From the cell containing the given text, extract its center point as [x, y] coordinate. 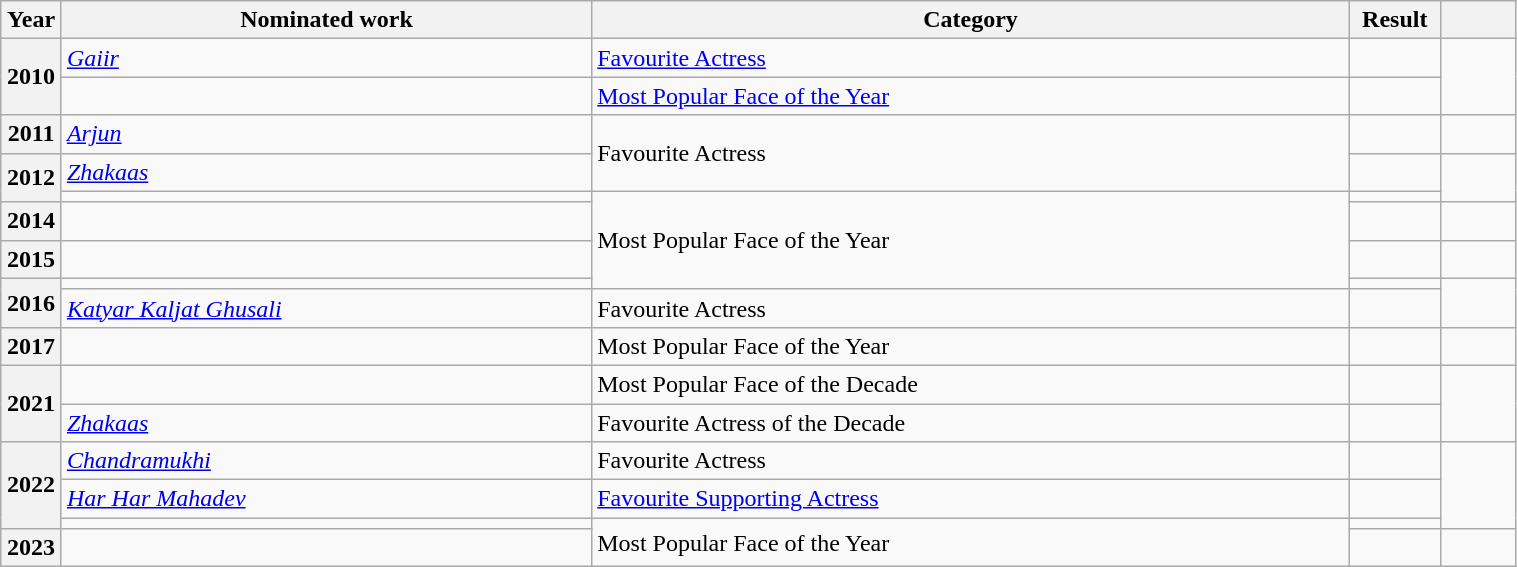
2010 [32, 77]
Katyar Kaljat Ghusali [326, 308]
2021 [32, 403]
2014 [32, 221]
2015 [32, 259]
Nominated work [326, 20]
Gaiir [326, 58]
2011 [32, 134]
2012 [32, 178]
Arjun [326, 134]
Category [971, 20]
Har Har Mahadev [326, 499]
2016 [32, 302]
2022 [32, 486]
Year [32, 20]
Most Popular Face of the Decade [971, 384]
Favourite Actress of the Decade [971, 423]
2023 [32, 548]
Favourite Supporting Actress [971, 499]
Chandramukhi [326, 461]
2017 [32, 346]
Result [1394, 20]
